Provide the [X, Y] coordinate of the cell's center where the given text is located.  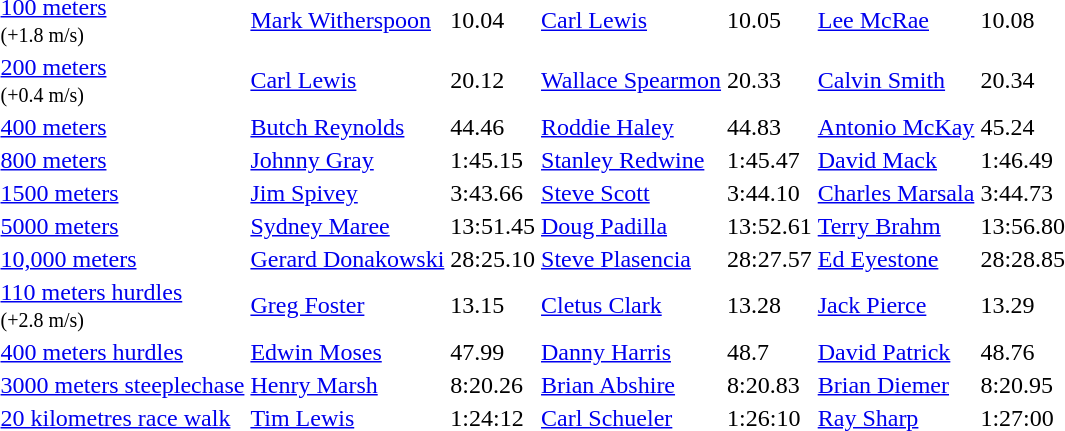
Jack Pierce [896, 306]
Henry Marsh [348, 385]
Steve Scott [632, 193]
44.83 [770, 127]
Greg Foster [348, 306]
Cletus Clark [632, 306]
Carl Lewis [348, 80]
Ed Eyestone [896, 259]
Danny Harris [632, 352]
13:52.61 [770, 226]
Butch Reynolds [348, 127]
Edwin Moses [348, 352]
Jim Spivey [348, 193]
28:25.10 [493, 259]
Terry Brahm [896, 226]
Stanley Redwine [632, 160]
Brian Abshire [632, 385]
Sydney Maree [348, 226]
48.7 [770, 352]
20.33 [770, 80]
Steve Plasencia [632, 259]
47.99 [493, 352]
Brian Diemer [896, 385]
3:44.10 [770, 193]
28:27.57 [770, 259]
8:20.83 [770, 385]
13.15 [493, 306]
David Patrick [896, 352]
Gerard Donakowski [348, 259]
Doug Padilla [632, 226]
13.28 [770, 306]
Johnny Gray [348, 160]
20.12 [493, 80]
1:45.47 [770, 160]
Charles Marsala [896, 193]
David Mack [896, 160]
Antonio McKay [896, 127]
3:43.66 [493, 193]
8:20.26 [493, 385]
1:45.15 [493, 160]
Roddie Haley [632, 127]
Calvin Smith [896, 80]
44.46 [493, 127]
Wallace Spearmon [632, 80]
13:51.45 [493, 226]
